Determine the [X, Y] coordinate at the center of the cell enclosing the given text.  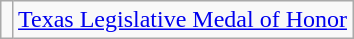
Texas Legislative Medal of Honor [183, 20]
